Return [X, Y] of the center of cell containing provided text 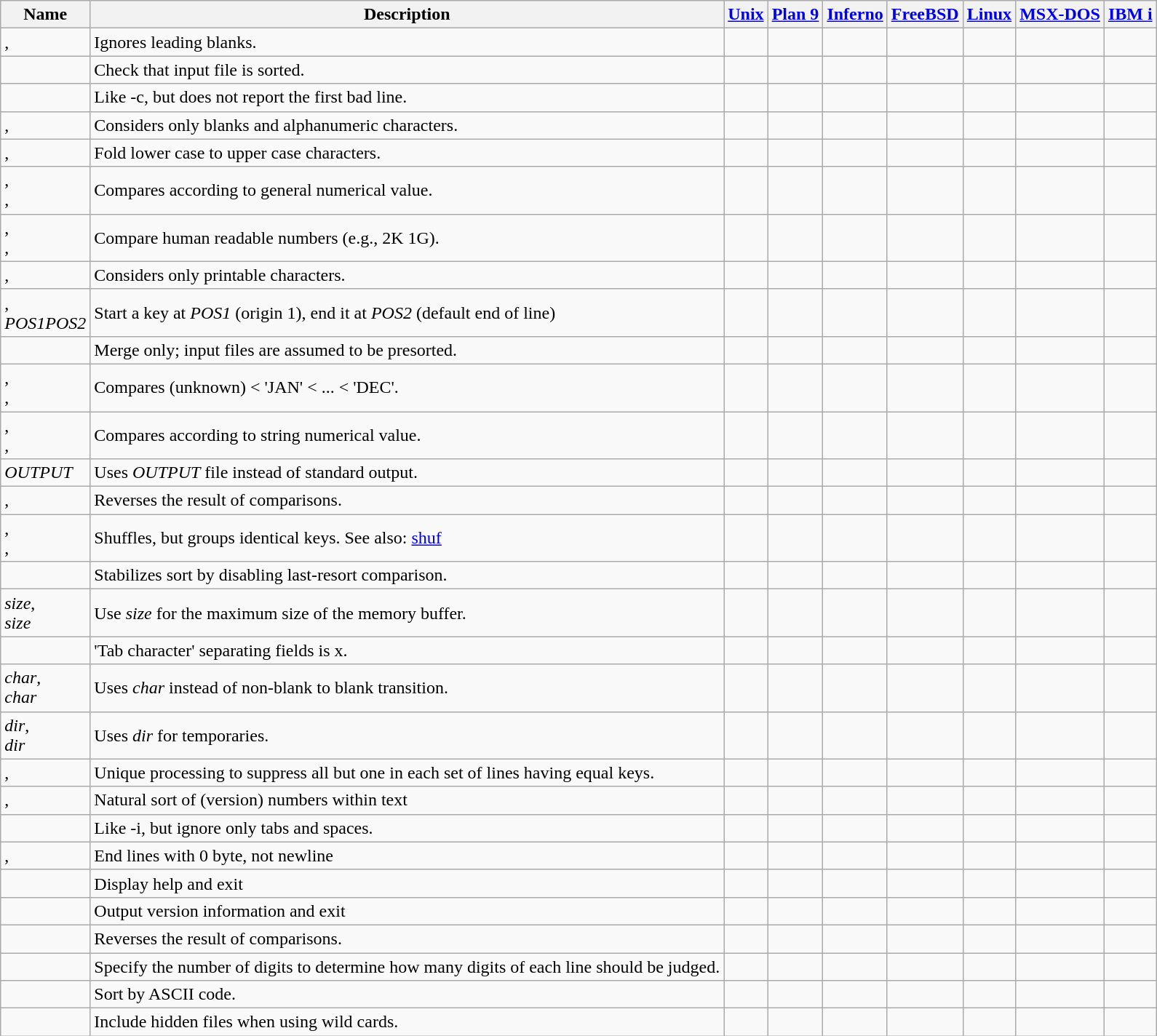
size, size [45, 613]
Considers only blanks and alphanumeric characters. [407, 125]
Unix [746, 15]
dir,dir [45, 735]
Use size for the maximum size of the memory buffer. [407, 613]
FreeBSD [925, 15]
Shuffles, but groups identical keys. See also: shuf [407, 538]
Include hidden files when using wild cards. [407, 1022]
,POS1POS2 [45, 313]
IBM i [1130, 15]
Linux [989, 15]
Description [407, 15]
Uses char instead of non-blank to blank transition. [407, 688]
Fold lower case to upper case characters. [407, 153]
char,char [45, 688]
Uses OUTPUT file instead of standard output. [407, 473]
OUTPUT [45, 473]
Check that input file is sorted. [407, 70]
Unique processing to suppress all but one in each set of lines having equal keys. [407, 773]
End lines with 0 byte, not newline [407, 856]
Like -c, but does not report the first bad line. [407, 97]
Uses dir for temporaries. [407, 735]
MSX-DOS [1060, 15]
Compares (unknown) < 'JAN' < ... < 'DEC'. [407, 387]
Merge only; input files are assumed to be presorted. [407, 350]
Sort by ASCII code. [407, 995]
'Tab character' separating fields is x. [407, 650]
Natural sort of (version) numbers within text [407, 800]
Inferno [855, 15]
Plan 9 [795, 15]
Output version information and exit [407, 911]
Ignores leading blanks. [407, 42]
Specify the number of digits to determine how many digits of each line should be judged. [407, 967]
Compares according to string numerical value. [407, 435]
Start a key at POS1 (origin 1), end it at POS2 (default end of line) [407, 313]
Like -i, but ignore only tabs and spaces. [407, 828]
Stabilizes sort by disabling last-resort comparison. [407, 575]
Name [45, 15]
Considers only printable characters. [407, 275]
Compare human readable numbers (e.g., 2K 1G). [407, 237]
Display help and exit [407, 883]
Compares according to general numerical value. [407, 191]
